Search for the cell housing the specified text and yield its [X, Y] center coordinate. 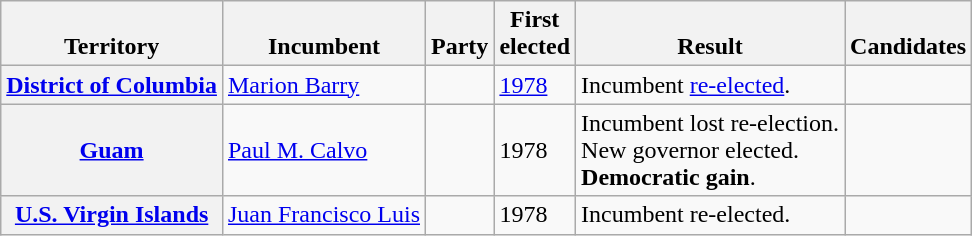
Guam [112, 150]
Incumbent lost re-election. New governor elected. Democratic gain. [710, 150]
Incumbent [324, 34]
Marion Barry [324, 85]
District of Columbia [112, 85]
Juan Francisco Luis [324, 215]
Paul M. Calvo [324, 150]
Territory [112, 34]
Party [460, 34]
Firstelected [535, 34]
U.S. Virgin Islands [112, 215]
Result [710, 34]
Candidates [908, 34]
